Return (x, y) of the center of cell containing provided text 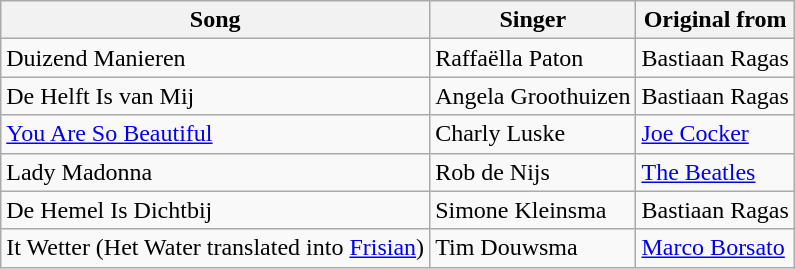
Raffaëlla Paton (533, 58)
Tim Douwsma (533, 248)
Angela Groothuizen (533, 96)
De Hemel Is Dichtbij (216, 210)
You Are So Beautiful (216, 134)
Song (216, 20)
Marco Borsato (715, 248)
De Helft Is van Mij (216, 96)
Joe Cocker (715, 134)
Rob de Nijs (533, 172)
Simone Kleinsma (533, 210)
Duizend Manieren (216, 58)
Original from (715, 20)
Lady Madonna (216, 172)
The Beatles (715, 172)
It Wetter (Het Water translated into Frisian) (216, 248)
Singer (533, 20)
Charly Luske (533, 134)
